Output the [x, y] coordinate of the center of the cell containing the given text.  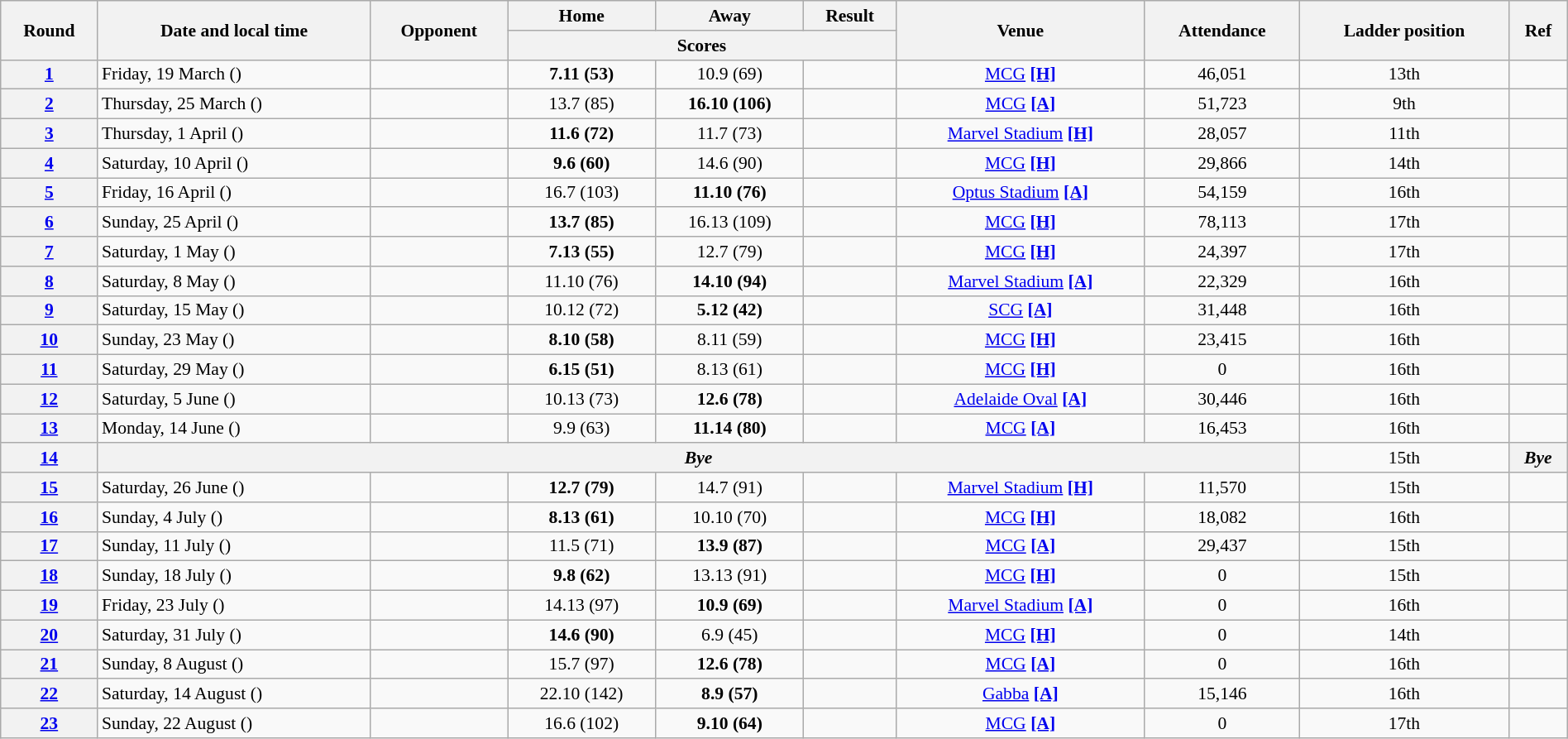
Round [50, 30]
Attendance [1222, 30]
8.11 (59) [729, 340]
Optus Stadium [A] [1021, 193]
Sunday, 8 August () [234, 665]
14.13 (97) [582, 606]
Thursday, 25 March () [234, 104]
10 [50, 340]
29,437 [1222, 546]
7 [50, 252]
7.13 (55) [582, 252]
Friday, 19 March () [234, 74]
Adelaide Oval [A] [1021, 399]
20 [50, 635]
Sunday, 25 April () [234, 223]
10.10 (70) [729, 517]
3 [50, 134]
Sunday, 11 July () [234, 546]
Home [582, 16]
Thursday, 1 April () [234, 134]
Friday, 23 July () [234, 606]
9 [50, 310]
14.7 (91) [729, 487]
Opponent [439, 30]
28,057 [1222, 134]
46,051 [1222, 74]
4 [50, 163]
11.6 (72) [582, 134]
5.12 (42) [729, 310]
Venue [1021, 30]
Saturday, 26 June () [234, 487]
6.9 (45) [729, 635]
15.7 (97) [582, 665]
23 [50, 723]
Ladder position [1404, 30]
16.6 (102) [582, 723]
Saturday, 10 April () [234, 163]
13.13 (91) [729, 576]
54,159 [1222, 193]
16.7 (103) [582, 193]
9.6 (60) [582, 163]
9th [1404, 104]
19 [50, 606]
8.10 (58) [582, 340]
10.12 (72) [582, 310]
13.9 (87) [729, 546]
9.10 (64) [729, 723]
Saturday, 5 June () [234, 399]
Saturday, 1 May () [234, 252]
22,329 [1222, 281]
7.11 (53) [582, 74]
13th [1404, 74]
Saturday, 31 July () [234, 635]
15 [50, 487]
15,146 [1222, 694]
Date and local time [234, 30]
Saturday, 29 May () [234, 370]
11th [1404, 134]
Friday, 16 April () [234, 193]
11.7 (73) [729, 134]
8.9 (57) [729, 694]
22.10 (142) [582, 694]
Saturday, 15 May () [234, 310]
17 [50, 546]
23,415 [1222, 340]
18 [50, 576]
SCG [A] [1021, 310]
9.8 (62) [582, 576]
6.15 (51) [582, 370]
5 [50, 193]
18,082 [1222, 517]
31,448 [1222, 310]
2 [50, 104]
8 [50, 281]
Scores [702, 46]
Sunday, 22 August () [234, 723]
16 [50, 517]
30,446 [1222, 399]
16.10 (106) [729, 104]
11 [50, 370]
Ref [1538, 30]
24,397 [1222, 252]
78,113 [1222, 223]
13 [50, 429]
Monday, 14 June () [234, 429]
14.10 (94) [729, 281]
14 [50, 458]
Sunday, 4 July () [234, 517]
Sunday, 23 May () [234, 340]
Saturday, 8 May () [234, 281]
6 [50, 223]
22 [50, 694]
21 [50, 665]
29,866 [1222, 163]
12 [50, 399]
Gabba [A] [1021, 694]
11,570 [1222, 487]
9.9 (63) [582, 429]
16.13 (109) [729, 223]
16,453 [1222, 429]
Saturday, 14 August () [234, 694]
1 [50, 74]
11.14 (80) [729, 429]
51,723 [1222, 104]
Result [850, 16]
11.5 (71) [582, 546]
Sunday, 18 July () [234, 576]
Away [729, 16]
10.13 (73) [582, 399]
